Return the [X, Y] coordinate for the center point of the cell that contains the specified text.  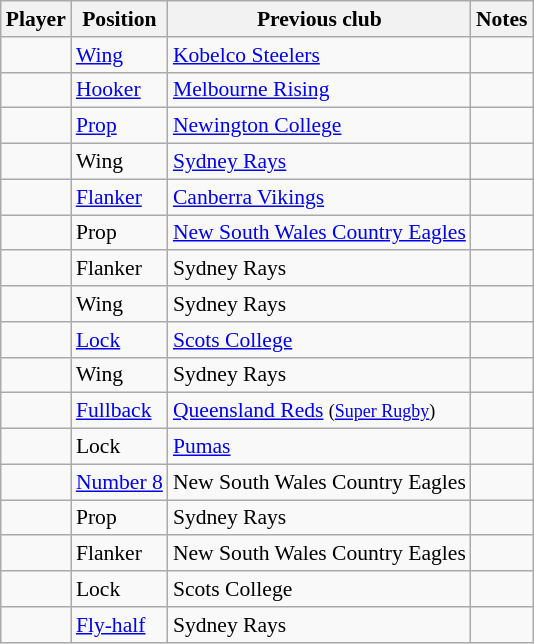
Canberra Vikings [320, 197]
Number 8 [120, 482]
Queensland Reds (Super Rugby) [320, 411]
Notes [502, 19]
Kobelco Steelers [320, 55]
Player [36, 19]
Fullback [120, 411]
Hooker [120, 90]
Fly-half [120, 625]
Position [120, 19]
Pumas [320, 447]
Newington College [320, 126]
Previous club [320, 19]
Melbourne Rising [320, 90]
